From the cell containing the given text, extract its center point as (x, y) coordinate. 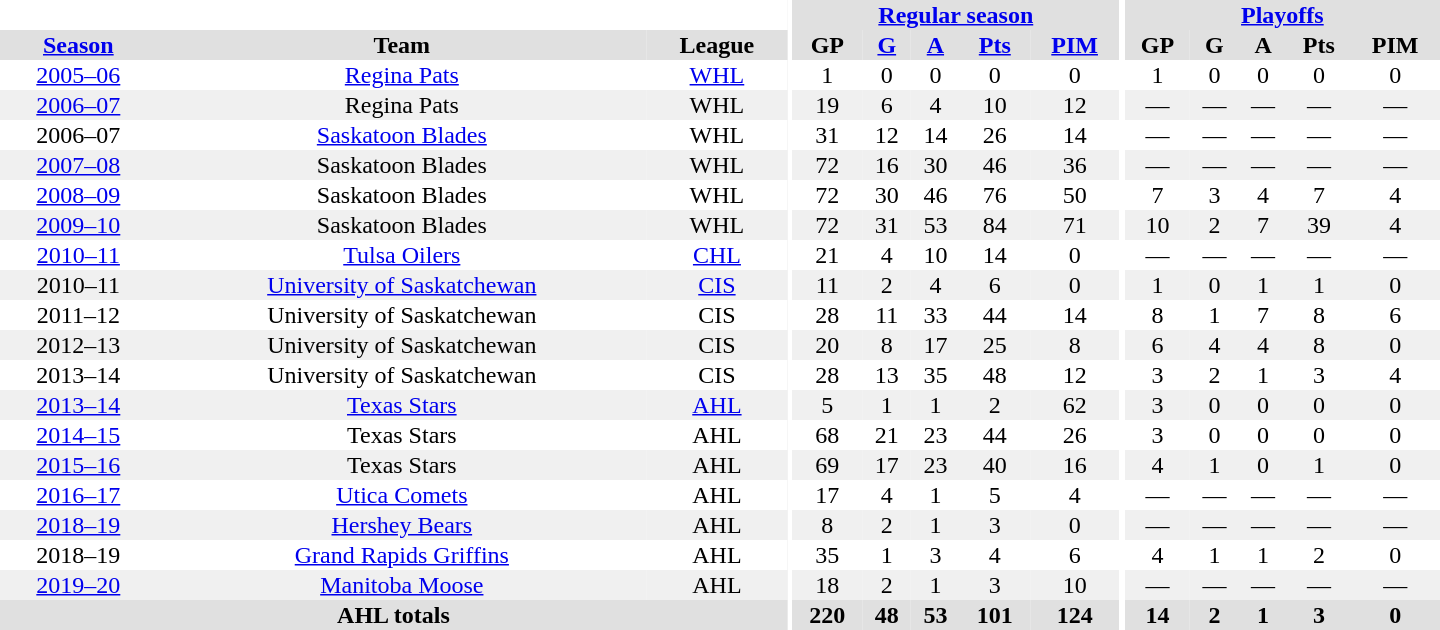
68 (827, 435)
124 (1074, 615)
2019–20 (78, 585)
2008–09 (78, 195)
25 (995, 345)
18 (827, 585)
19 (827, 105)
76 (995, 195)
Grand Rapids Griffins (402, 555)
13 (886, 375)
20 (827, 345)
2016–17 (78, 495)
39 (1318, 225)
50 (1074, 195)
62 (1074, 405)
AHL totals (394, 615)
Regular season (956, 15)
2009–10 (78, 225)
Hershey Bears (402, 525)
Manitoba Moose (402, 585)
101 (995, 615)
220 (827, 615)
84 (995, 225)
Season (78, 45)
69 (827, 465)
Team (402, 45)
Playoffs (1282, 15)
2012–13 (78, 345)
33 (936, 315)
71 (1074, 225)
League (717, 45)
CHL (717, 255)
36 (1074, 165)
2005–06 (78, 75)
Tulsa Oilers (402, 255)
40 (995, 465)
2011–12 (78, 315)
2007–08 (78, 165)
Utica Comets (402, 495)
2014–15 (78, 435)
2015–16 (78, 465)
